Pinpoint the cell where the given text exists, returning its [X, Y] midpoint coordinate. 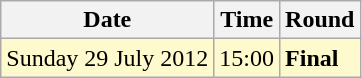
Time [247, 20]
Final [320, 58]
Sunday 29 July 2012 [108, 58]
Round [320, 20]
Date [108, 20]
15:00 [247, 58]
